Locate the cell with the specified text and output its [x, y] center coordinate. 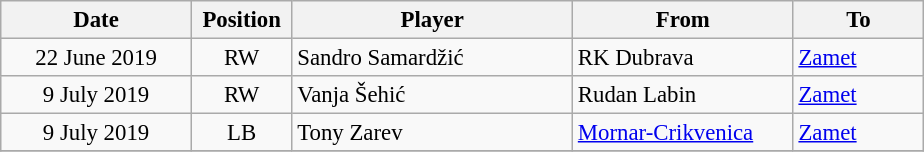
From [684, 20]
RK Dubrava [684, 58]
Rudan Labin [684, 95]
Player [432, 20]
LB [242, 133]
Vanja Šehić [432, 95]
Sandro Samardžić [432, 58]
Date [96, 20]
Mornar-Crikvenica [684, 133]
To [858, 20]
Tony Zarev [432, 133]
22 June 2019 [96, 58]
Position [242, 20]
